Locate the cell with the specified text and output its (X, Y) center coordinate. 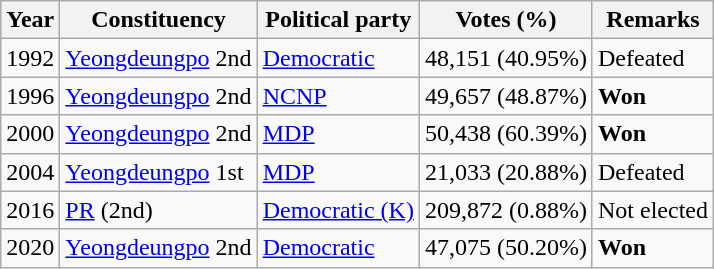
PR (2nd) (158, 210)
2020 (30, 248)
Constituency (158, 20)
Democratic (K) (338, 210)
Votes (%) (506, 20)
NCNP (338, 96)
Yeongdeungpo 1st (158, 172)
Not elected (652, 210)
Year (30, 20)
50,438 (60.39%) (506, 134)
2016 (30, 210)
2004 (30, 172)
47,075 (50.20%) (506, 248)
2000 (30, 134)
1996 (30, 96)
1992 (30, 58)
49,657 (48.87%) (506, 96)
21,033 (20.88%) (506, 172)
48,151 (40.95%) (506, 58)
Political party (338, 20)
Remarks (652, 20)
209,872 (0.88%) (506, 210)
